Search for the cell housing the specified text and yield its [X, Y] center coordinate. 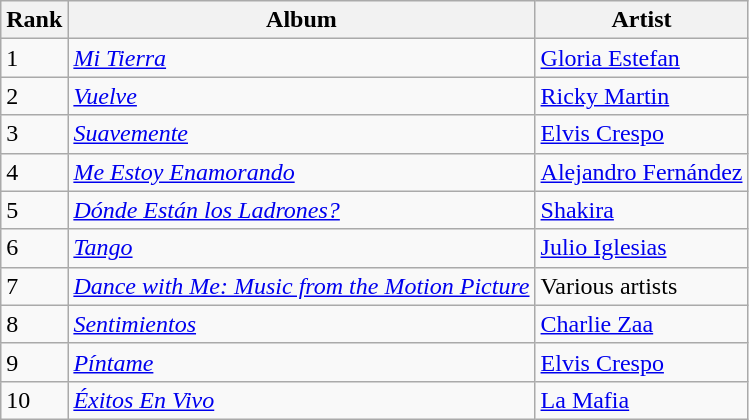
Me Estoy Enamorando [302, 172]
Tango [302, 248]
Julio Iglesias [642, 248]
7 [34, 286]
Sentimientos [302, 324]
Charlie Zaa [642, 324]
Vuelve [302, 96]
Éxitos En Vivo [302, 400]
6 [34, 248]
Various artists [642, 286]
Dónde Están los Ladrones? [302, 210]
Artist [642, 20]
Dance with Me: Music from the Motion Picture [302, 286]
La Mafia [642, 400]
9 [34, 362]
Rank [34, 20]
Gloria Estefan [642, 58]
8 [34, 324]
4 [34, 172]
Píntame [302, 362]
Alejandro Fernández [642, 172]
10 [34, 400]
2 [34, 96]
Album [302, 20]
Suavemente [302, 134]
3 [34, 134]
Ricky Martin [642, 96]
1 [34, 58]
5 [34, 210]
Mi Tierra [302, 58]
Shakira [642, 210]
